For the text-containing cell, return its midpoint in (X, Y) coordinate format. 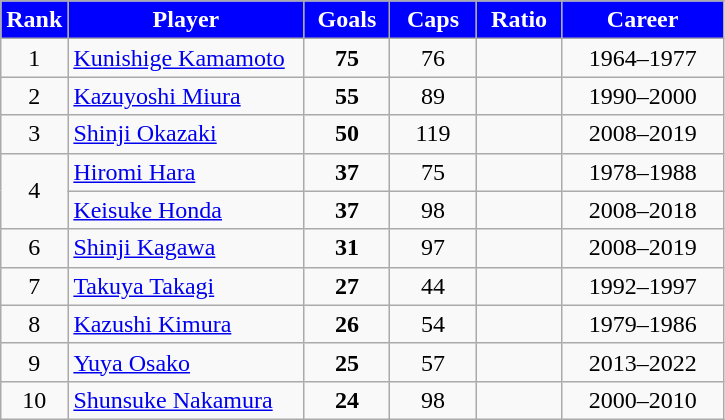
8 (34, 324)
27 (347, 286)
Yuya Osako (186, 362)
89 (433, 96)
25 (347, 362)
Hiromi Hara (186, 172)
44 (433, 286)
119 (433, 134)
57 (433, 362)
Kunishige Kamamoto (186, 58)
2 (34, 96)
97 (433, 248)
Goals (347, 20)
1990–2000 (642, 96)
6 (34, 248)
Player (186, 20)
Takuya Takagi (186, 286)
4 (34, 191)
2013–2022 (642, 362)
9 (34, 362)
Ratio (519, 20)
26 (347, 324)
Keisuke Honda (186, 210)
Shinji Kagawa (186, 248)
1964–1977 (642, 58)
1992–1997 (642, 286)
76 (433, 58)
3 (34, 134)
1979–1986 (642, 324)
1 (34, 58)
24 (347, 400)
31 (347, 248)
1978–1988 (642, 172)
Kazuyoshi Miura (186, 96)
10 (34, 400)
7 (34, 286)
Rank (34, 20)
54 (433, 324)
50 (347, 134)
55 (347, 96)
Caps (433, 20)
2008–2018 (642, 210)
2000–2010 (642, 400)
Shinji Okazaki (186, 134)
Shunsuke Nakamura (186, 400)
Career (642, 20)
Kazushi Kimura (186, 324)
